For the text-containing cell, return its midpoint in [x, y] coordinate format. 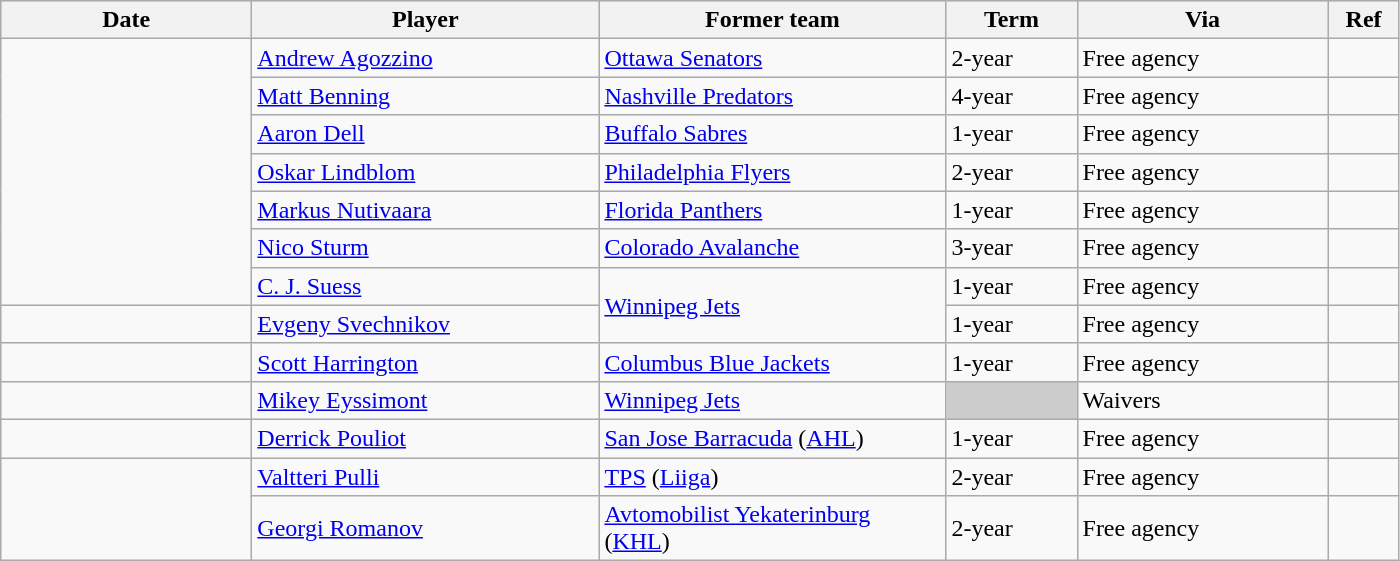
Player [426, 20]
Florida Panthers [772, 210]
Oskar Lindblom [426, 172]
Ref [1364, 20]
Philadelphia Flyers [772, 172]
Via [1202, 20]
Waivers [1202, 400]
Date [126, 20]
Georgi Romanov [426, 528]
Term [1012, 20]
Matt Benning [426, 96]
Buffalo Sabres [772, 134]
Nashville Predators [772, 96]
Mikey Eyssimont [426, 400]
Ottawa Senators [772, 58]
TPS (Liiga) [772, 477]
4-year [1012, 96]
San Jose Barracuda (AHL) [772, 438]
Columbus Blue Jackets [772, 362]
Valtteri Pulli [426, 477]
Nico Sturm [426, 248]
Scott Harrington [426, 362]
Former team [772, 20]
Evgeny Svechnikov [426, 324]
Avtomobilist Yekaterinburg (KHL) [772, 528]
3-year [1012, 248]
Aaron Dell [426, 134]
Andrew Agozzino [426, 58]
Derrick Pouliot [426, 438]
C. J. Suess [426, 286]
Colorado Avalanche [772, 248]
Markus Nutivaara [426, 210]
